Return the [X, Y] coordinate for the center point of the cell that contains the specified text.  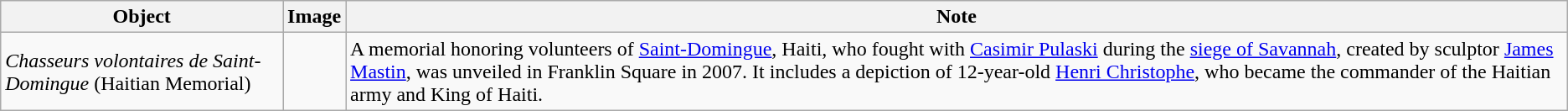
Image [315, 17]
Object [142, 17]
Chasseurs volontaires de Saint-Domingue (Haitian Memorial) [142, 71]
Note [957, 17]
